Detect which cell encompasses the target text, then output its (X, Y) center coordinate. 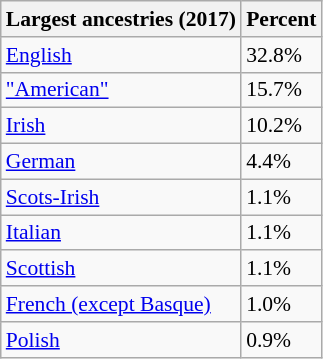
4.4% (281, 162)
English (121, 55)
German (121, 162)
Percent (281, 19)
32.8% (281, 55)
10.2% (281, 126)
Largest ancestries (2017) (121, 19)
Scottish (121, 269)
Irish (121, 126)
Italian (121, 233)
"American" (121, 90)
Scots-Irish (121, 197)
15.7% (281, 90)
1.0% (281, 304)
0.9% (281, 340)
French (except Basque) (121, 304)
Polish (121, 340)
